Output the [x, y] coordinate of the center of the cell containing the given text.  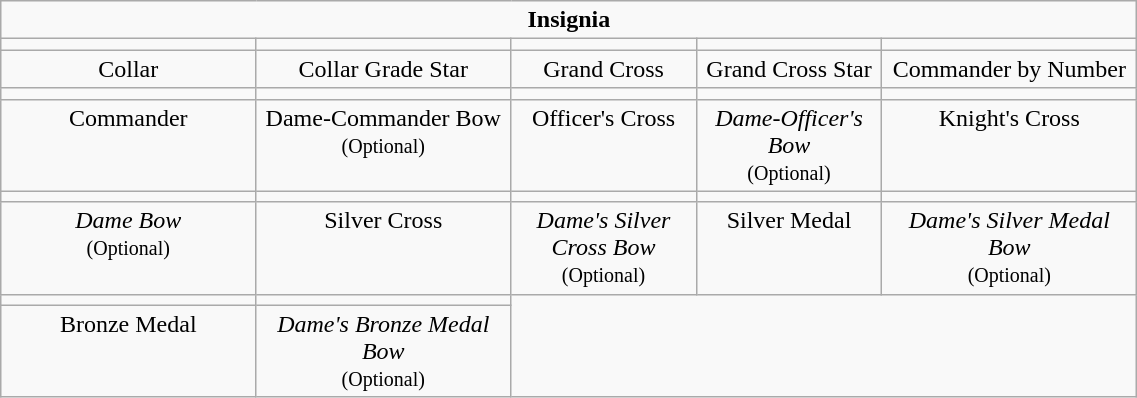
Collar [128, 69]
Insignia [569, 20]
Knight's Cross [1010, 145]
Dame-Officer's Bow(Optional) [789, 145]
Dame Bow(Optional) [128, 248]
Commander [128, 145]
Silver Cross [384, 248]
Collar Grade Star [384, 69]
Bronze Medal [128, 351]
Grand Cross [604, 69]
Dame's Silver Medal Bow(Optional) [1010, 248]
Silver Medal [789, 248]
Officer's Cross [604, 145]
Dame's Silver Cross Bow(Optional) [604, 248]
Commander by Number [1010, 69]
Grand Cross Star [789, 69]
Dame-Commander Bow(Optional) [384, 145]
Dame's Bronze Medal Bow(Optional) [384, 351]
